From the cell containing the given text, extract its center point as (x, y) coordinate. 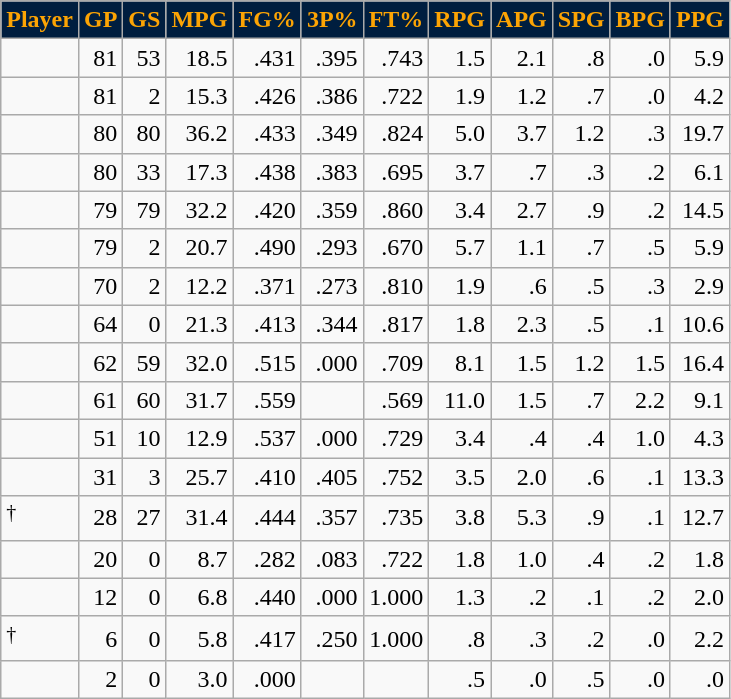
27 (144, 518)
.417 (267, 638)
36.2 (200, 134)
.405 (332, 477)
.431 (267, 58)
3P% (332, 20)
.420 (267, 210)
3.5 (460, 477)
BPG (640, 20)
5.7 (460, 248)
61 (100, 400)
.357 (332, 518)
59 (144, 362)
4.3 (700, 438)
33 (144, 172)
APG (522, 20)
3.0 (200, 680)
16.4 (700, 362)
2.3 (522, 324)
60 (144, 400)
.729 (396, 438)
2.9 (700, 286)
31 (100, 477)
PPG (700, 20)
.273 (332, 286)
2.1 (522, 58)
GS (144, 20)
6.8 (200, 597)
.250 (332, 638)
.743 (396, 58)
28 (100, 518)
20.7 (200, 248)
.444 (267, 518)
11.0 (460, 400)
.433 (267, 134)
.371 (267, 286)
3.8 (460, 518)
62 (100, 362)
.670 (396, 248)
8.1 (460, 362)
.709 (396, 362)
.344 (332, 324)
53 (144, 58)
MPG (200, 20)
.559 (267, 400)
2.7 (522, 210)
RPG (460, 20)
25.7 (200, 477)
.752 (396, 477)
.515 (267, 362)
15.3 (200, 96)
FG% (267, 20)
20 (100, 559)
31.4 (200, 518)
51 (100, 438)
10.6 (700, 324)
14.5 (700, 210)
.735 (396, 518)
5.3 (522, 518)
12 (100, 597)
6 (100, 638)
GP (100, 20)
19.7 (700, 134)
10 (144, 438)
13.3 (700, 477)
4.2 (700, 96)
32.0 (200, 362)
12.7 (700, 518)
SPG (581, 20)
12.9 (200, 438)
.817 (396, 324)
.395 (332, 58)
.569 (396, 400)
1.1 (522, 248)
70 (100, 286)
.413 (267, 324)
32.2 (200, 210)
.695 (396, 172)
21.3 (200, 324)
.537 (267, 438)
Player (40, 20)
64 (100, 324)
5.0 (460, 134)
18.5 (200, 58)
.410 (267, 477)
.349 (332, 134)
.383 (332, 172)
17.3 (200, 172)
.860 (396, 210)
.438 (267, 172)
.490 (267, 248)
.426 (267, 96)
FT% (396, 20)
.293 (332, 248)
31.7 (200, 400)
.386 (332, 96)
3 (144, 477)
1.3 (460, 597)
.824 (396, 134)
6.1 (700, 172)
5.8 (200, 638)
.810 (396, 286)
.282 (267, 559)
9.1 (700, 400)
.440 (267, 597)
12.2 (200, 286)
8.7 (200, 559)
.083 (332, 559)
.359 (332, 210)
